Locate the cell with the specified text and output its [X, Y] center coordinate. 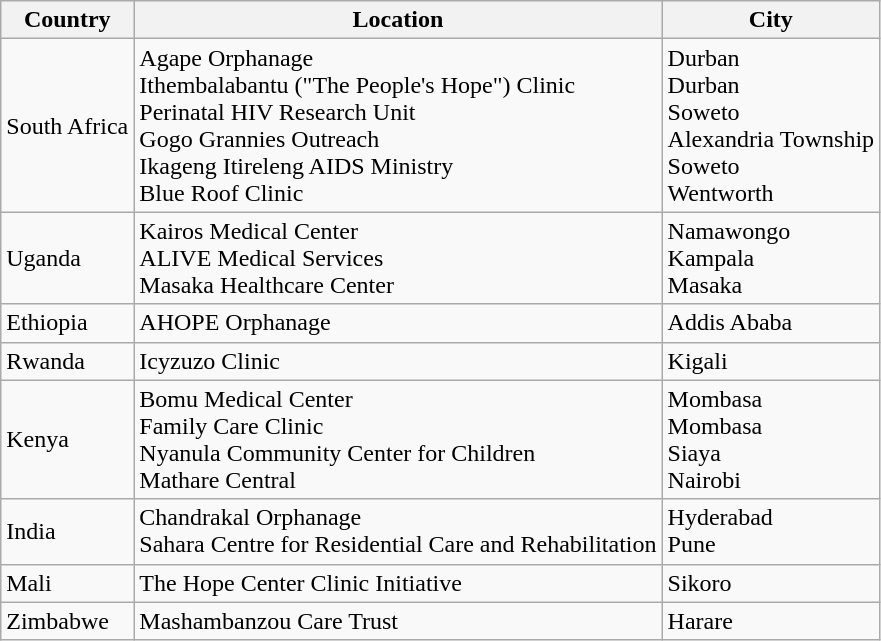
NamawongoKampalaMasaka [771, 258]
Location [398, 20]
Mashambanzou Care Trust [398, 621]
Chandrakal Orphanage Sahara Centre for Residential Care and Rehabilitation [398, 532]
Rwanda [68, 361]
City [771, 20]
AHOPE Orphanage [398, 323]
South Africa [68, 126]
India [68, 532]
Country [68, 20]
Zimbabwe [68, 621]
MombasaMombasaSiayaNairobi [771, 440]
DurbanDurbanSowetoAlexandria TownshipSowetoWentworth [771, 126]
Harare [771, 621]
Mali [68, 583]
The Hope Center Clinic Initiative [398, 583]
Addis Ababa [771, 323]
Icyzuzo Clinic [398, 361]
Bomu Medical CenterFamily Care ClinicNyanula Community Center for ChildrenMathare Central [398, 440]
Kenya [68, 440]
Sikoro [771, 583]
Kairos Medical CenterALIVE Medical ServicesMasaka Healthcare Center [398, 258]
Uganda [68, 258]
Hyderabad Pune [771, 532]
Kigali [771, 361]
Ethiopia [68, 323]
